Provide the [X, Y] coordinate of the cell's center where the given text is located.  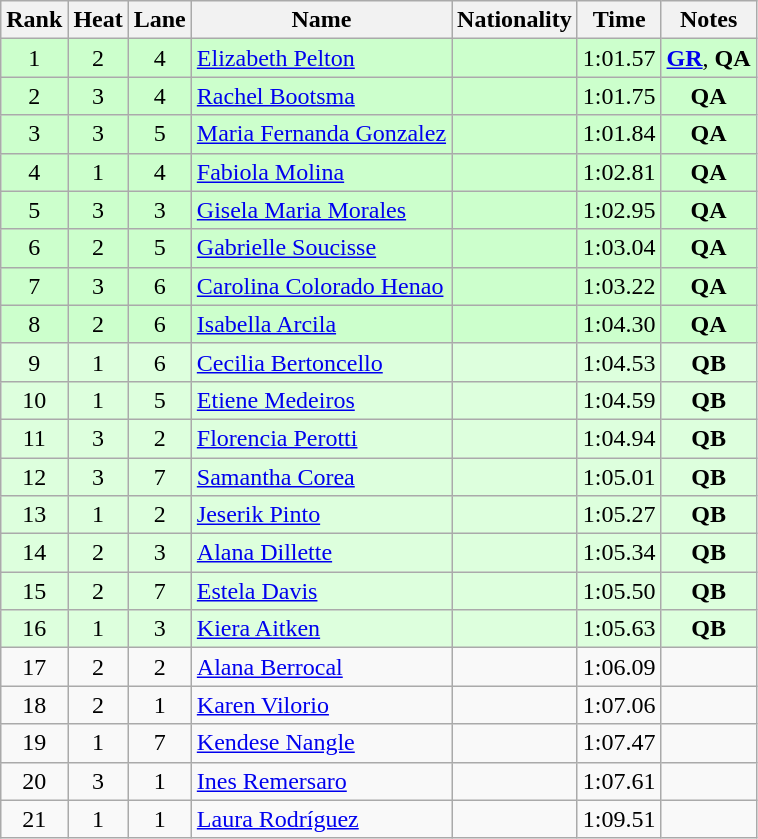
Estela Davis [321, 591]
20 [34, 781]
Etiene Medeiros [321, 400]
Ines Remersaro [321, 781]
1:06.09 [619, 667]
18 [34, 705]
Laura Rodríguez [321, 819]
1:09.51 [619, 819]
1:04.94 [619, 438]
17 [34, 667]
11 [34, 438]
Alana Berrocal [321, 667]
12 [34, 477]
14 [34, 553]
Heat [98, 20]
Fabiola Molina [321, 172]
Kendese Nangle [321, 743]
Nationality [515, 20]
1:03.22 [619, 286]
1:05.27 [619, 515]
Name [321, 20]
15 [34, 591]
Jeserik Pinto [321, 515]
1:05.63 [619, 629]
Alana Dillette [321, 553]
Rank [34, 20]
21 [34, 819]
Gisela Maria Morales [321, 210]
Notes [708, 20]
Maria Fernanda Gonzalez [321, 134]
Cecilia Bertoncello [321, 362]
Karen Vilorio [321, 705]
1:05.01 [619, 477]
Florencia Perotti [321, 438]
1:05.34 [619, 553]
9 [34, 362]
13 [34, 515]
1:07.61 [619, 781]
Rachel Bootsma [321, 96]
1:05.50 [619, 591]
1:07.47 [619, 743]
1:02.95 [619, 210]
1:01.57 [619, 58]
Time [619, 20]
10 [34, 400]
16 [34, 629]
Carolina Colorado Henao [321, 286]
1:03.04 [619, 248]
1:07.06 [619, 705]
1:04.30 [619, 324]
1:04.59 [619, 400]
8 [34, 324]
1:02.81 [619, 172]
Kiera Aitken [321, 629]
1:04.53 [619, 362]
Isabella Arcila [321, 324]
19 [34, 743]
GR, QA [708, 58]
Samantha Corea [321, 477]
Elizabeth Pelton [321, 58]
1:01.75 [619, 96]
Gabrielle Soucisse [321, 248]
1:01.84 [619, 134]
Lane [160, 20]
